Extract the [x, y] coordinate from the center of the cell holding the provided text.  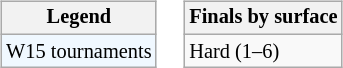
Legend [78, 18]
W15 tournaments [78, 51]
Hard (1–6) [263, 51]
Finals by surface [263, 18]
